Provide the [X, Y] coordinate of the cell's center where the given text is located.  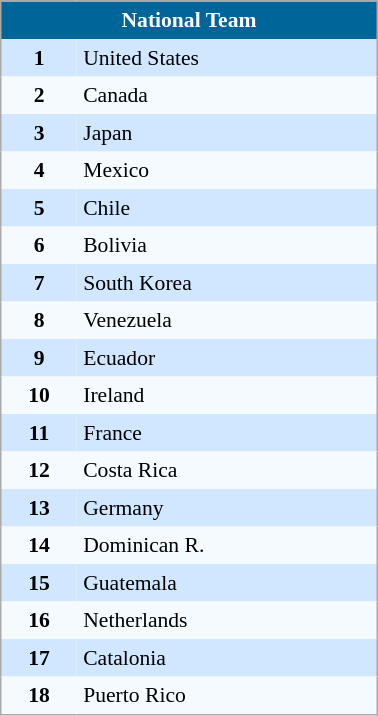
National Team [189, 20]
Ecuador [228, 358]
12 [38, 471]
Japan [228, 133]
Puerto Rico [228, 695]
18 [38, 695]
5 [38, 208]
13 [38, 508]
Bolivia [228, 245]
Catalonia [228, 658]
Germany [228, 508]
Chile [228, 208]
Canada [228, 95]
Dominican R. [228, 545]
9 [38, 358]
1 [38, 58]
7 [38, 283]
2 [38, 95]
South Korea [228, 283]
Netherlands [228, 621]
10 [38, 395]
United States [228, 58]
4 [38, 171]
Venezuela [228, 321]
France [228, 433]
16 [38, 621]
Ireland [228, 395]
Guatemala [228, 583]
8 [38, 321]
17 [38, 658]
14 [38, 545]
Mexico [228, 171]
Costa Rica [228, 471]
15 [38, 583]
6 [38, 245]
3 [38, 133]
11 [38, 433]
